Return the [X, Y] coordinate for the center point of the cell that contains the specified text.  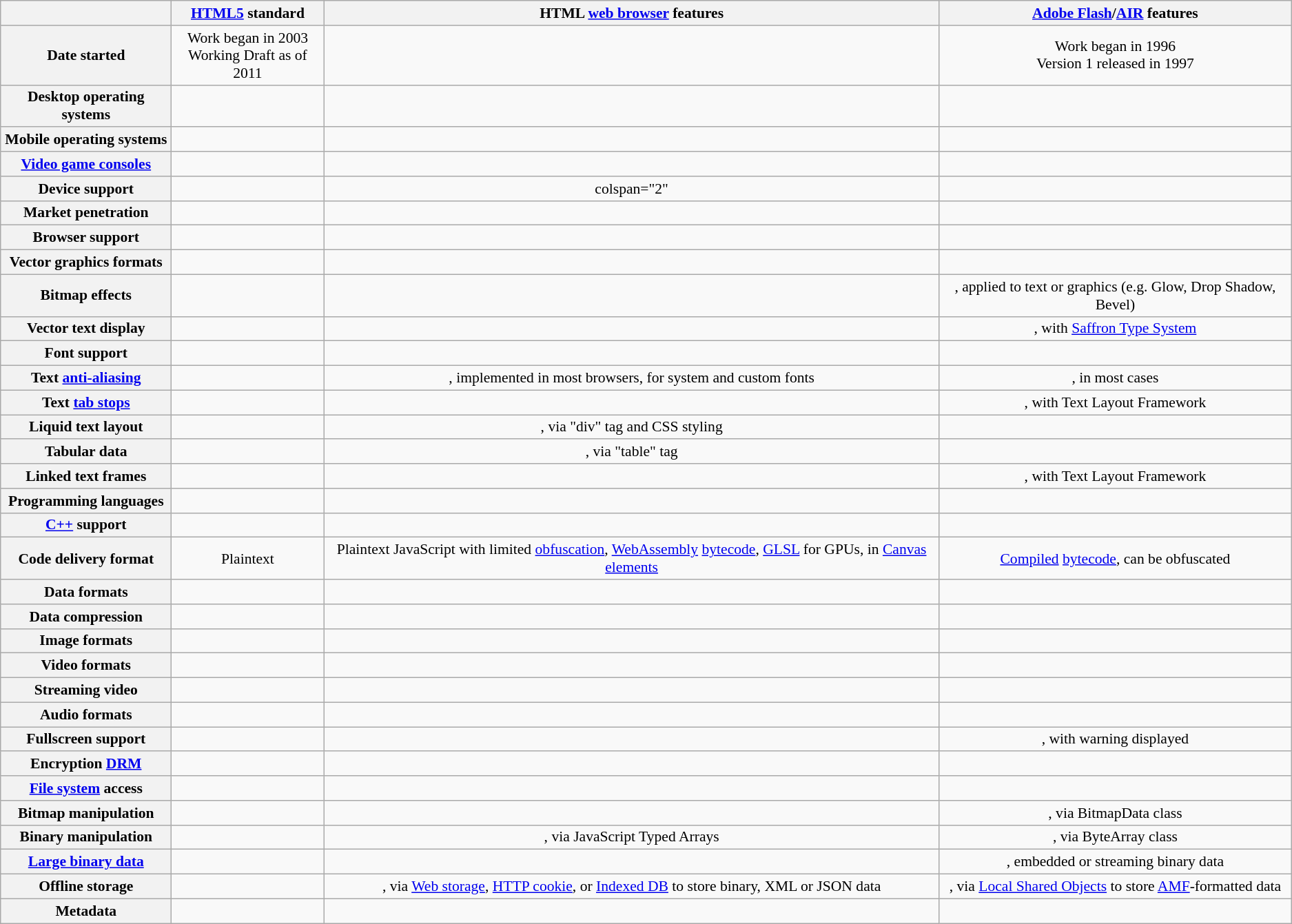
Mobile operating systems [86, 140]
Large binary data [86, 862]
Liquid text layout [86, 427]
Audio formats [86, 715]
, applied to text or graphics (e.g. Glow, Drop Shadow, Bevel) [1115, 295]
Work began in 1996 Version 1 released in 1997 [1115, 55]
Browser support [86, 238]
Vector graphics formats [86, 263]
Video formats [86, 666]
Plaintext JavaScript with limited obfuscation, WebAssembly bytecode, GLSL for GPUs, in Canvas elements [631, 558]
Text tab stops [86, 402]
Programming languages [86, 501]
Data formats [86, 592]
, via JavaScript Typed Arrays [631, 837]
, via Web storage, HTTP cookie, or Indexed DB to store binary, XML or JSON data [631, 887]
Image formats [86, 641]
Data compression [86, 617]
Streaming video [86, 690]
Code delivery format [86, 558]
Tabular data [86, 452]
, via ByteArray class [1115, 837]
Work began in 2003 Working Draft as of 2011 [248, 55]
Encryption DRM [86, 764]
Binary manipulation [86, 837]
, with warning displayed [1115, 739]
, via BitmapData class [1115, 813]
Plaintext [248, 558]
, via "div" tag and CSS styling [631, 427]
HTML web browser features [631, 13]
Offline storage [86, 887]
, via Local Shared Objects to store AMF-formatted data [1115, 887]
Metadata [86, 911]
Bitmap manipulation [86, 813]
Desktop operating systems [86, 106]
C++ support [86, 525]
Device support [86, 189]
Text anti-aliasing [86, 378]
Video game consoles [86, 164]
Compiled bytecode, can be obfuscated [1115, 558]
Font support [86, 353]
, implemented in most browsers, for system and custom fonts [631, 378]
Bitmap effects [86, 295]
, via "table" tag [631, 452]
colspan="2" [631, 189]
Market penetration [86, 213]
Fullscreen support [86, 739]
, embedded or streaming binary data [1115, 862]
File system access [86, 788]
HTML5 standard [248, 13]
Linked text frames [86, 476]
, with Saffron Type System [1115, 329]
Vector text display [86, 329]
, in most cases [1115, 378]
Adobe Flash/AIR features [1115, 13]
Date started [86, 55]
